Provide the (x, y) coordinate of the cell's center where the given text is located.  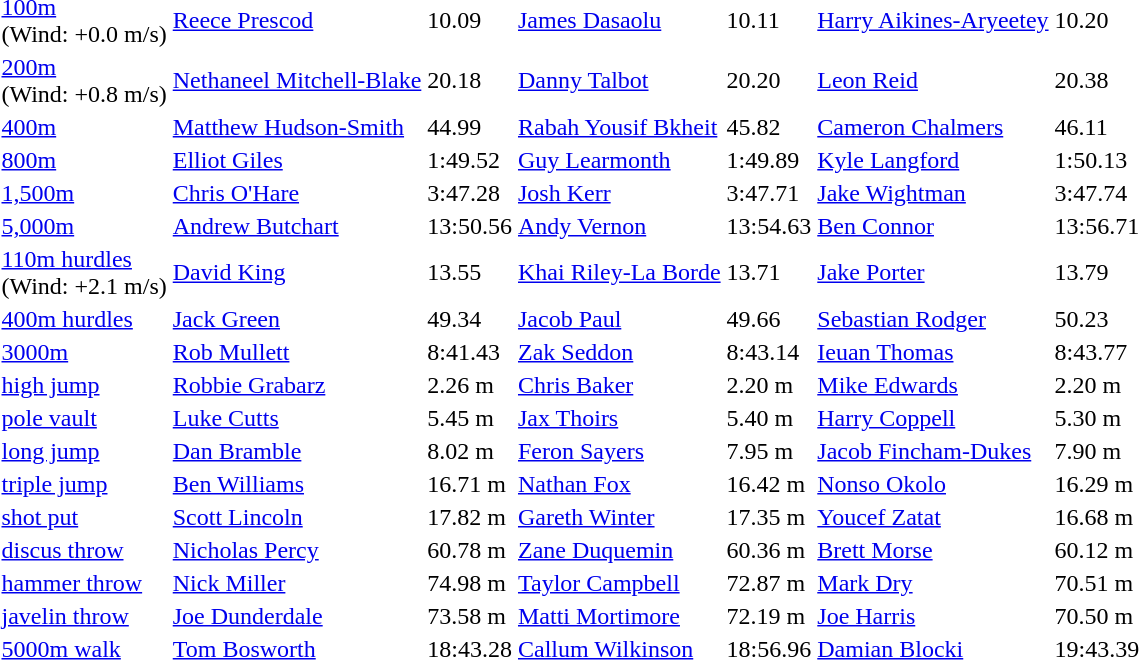
13:50.56 (470, 226)
pole vault (84, 418)
Taylor Campbell (619, 583)
Rabah Yousif Bkheit (619, 127)
Joe Dunderdale (297, 616)
shot put (84, 517)
Joe Harris (933, 616)
5.40 m (769, 418)
Dan Bramble (297, 451)
Nonso Okolo (933, 484)
Nethaneel Mitchell-Blake (297, 80)
Nathan Fox (619, 484)
Scott Lincoln (297, 517)
5.45 m (470, 418)
3000m (84, 352)
1,500m (84, 193)
Chris Baker (619, 385)
Youcef Zatat (933, 517)
high jump (84, 385)
javelin throw (84, 616)
Gareth Winter (619, 517)
Kyle Langford (933, 160)
Matthew Hudson-Smith (297, 127)
16.71 m (470, 484)
8:43.14 (769, 352)
Jack Green (297, 319)
Ben Williams (297, 484)
20.20 (769, 80)
hammer throw (84, 583)
60.36 m (769, 550)
73.58 m (470, 616)
Cameron Chalmers (933, 127)
Robbie Grabarz (297, 385)
49.66 (769, 319)
110m hurdles(Wind: +2.1 m/s) (84, 272)
Khai Riley-La Borde (619, 272)
49.34 (470, 319)
1:49.52 (470, 160)
72.19 m (769, 616)
Harry Coppell (933, 418)
74.98 m (470, 583)
1:49.89 (769, 160)
16.42 m (769, 484)
5,000m (84, 226)
triple jump (84, 484)
2.20 m (769, 385)
Zane Duquemin (619, 550)
3:47.28 (470, 193)
800m (84, 160)
Brett Morse (933, 550)
Ieuan Thomas (933, 352)
Ben Connor (933, 226)
discus throw (84, 550)
13.71 (769, 272)
3:47.71 (769, 193)
Luke Cutts (297, 418)
Guy Learmonth (619, 160)
Matti Mortimore (619, 616)
Jax Thoirs (619, 418)
Andrew Butchart (297, 226)
Feron Sayers (619, 451)
Chris O'Hare (297, 193)
8:41.43 (470, 352)
20.18 (470, 80)
72.87 m (769, 583)
13.55 (470, 272)
44.99 (470, 127)
David King (297, 272)
7.95 m (769, 451)
Jacob Fincham-Dukes (933, 451)
13:54.63 (769, 226)
Mark Dry (933, 583)
Danny Talbot (619, 80)
long jump (84, 451)
Andy Vernon (619, 226)
400m (84, 127)
17.82 m (470, 517)
Rob Mullett (297, 352)
2.26 m (470, 385)
Sebastian Rodger (933, 319)
Nicholas Percy (297, 550)
8.02 m (470, 451)
60.78 m (470, 550)
Josh Kerr (619, 193)
45.82 (769, 127)
Jake Porter (933, 272)
200m(Wind: +0.8 m/s) (84, 80)
Elliot Giles (297, 160)
Jake Wightman (933, 193)
Nick Miller (297, 583)
Jacob Paul (619, 319)
17.35 m (769, 517)
Zak Seddon (619, 352)
Mike Edwards (933, 385)
Leon Reid (933, 80)
400m hurdles (84, 319)
